Provide the [x, y] coordinate of the cell's center where the given text is located.  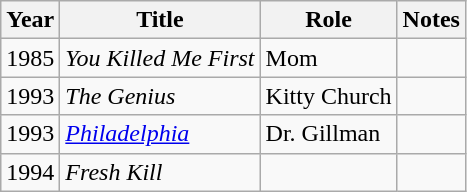
Role [328, 20]
1994 [30, 172]
Dr. Gillman [328, 134]
1985 [30, 58]
Mom [328, 58]
The Genius [160, 96]
Philadelphia [160, 134]
Year [30, 20]
Fresh Kill [160, 172]
Title [160, 20]
Notes [431, 20]
Kitty Church [328, 96]
You Killed Me First [160, 58]
